Detect which cell encompasses the target text, then output its (X, Y) center coordinate. 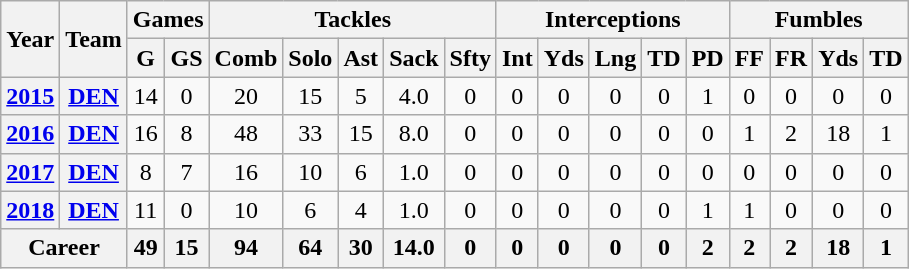
14.0 (414, 248)
PD (708, 58)
49 (146, 248)
2015 (30, 96)
8.0 (414, 134)
2016 (30, 134)
64 (310, 248)
Interceptions (612, 20)
2018 (30, 210)
Year (30, 39)
Comb (246, 58)
FR (792, 58)
4 (361, 210)
Tackles (352, 20)
Team (94, 39)
5 (361, 96)
FF (749, 58)
Fumbles (818, 20)
G (146, 58)
Solo (310, 58)
20 (246, 96)
Ast (361, 58)
33 (310, 134)
48 (246, 134)
11 (146, 210)
Career (64, 248)
4.0 (414, 96)
30 (361, 248)
94 (246, 248)
Games (168, 20)
Sack (414, 58)
Sfty (470, 58)
Lng (615, 58)
14 (146, 96)
2017 (30, 172)
GS (186, 58)
Int (517, 58)
7 (186, 172)
